Extract the (X, Y) coordinate from the center of the cell holding the provided text.  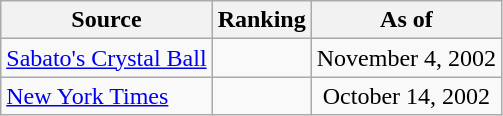
Sabato's Crystal Ball (106, 58)
As of (406, 20)
Ranking (262, 20)
New York Times (106, 96)
October 14, 2002 (406, 96)
November 4, 2002 (406, 58)
Source (106, 20)
